Output the (x, y) coordinate of the center of the cell containing the given text.  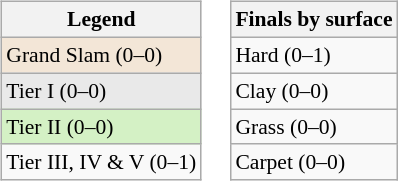
Grass (0–0) (314, 127)
Clay (0–0) (314, 91)
Carpet (0–0) (314, 162)
Tier III, IV & V (0–1) (101, 162)
Tier II (0–0) (101, 127)
Hard (0–1) (314, 55)
Tier I (0–0) (101, 91)
Finals by surface (314, 20)
Legend (101, 20)
Grand Slam (0–0) (101, 55)
